Pinpoint the cell where the given text exists, returning its (X, Y) midpoint coordinate. 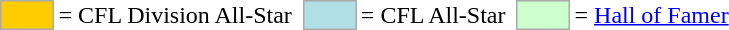
= CFL All-Star (433, 15)
= CFL Division All-Star (175, 15)
